Extract the [x, y] coordinate from the center of the cell holding the provided text.  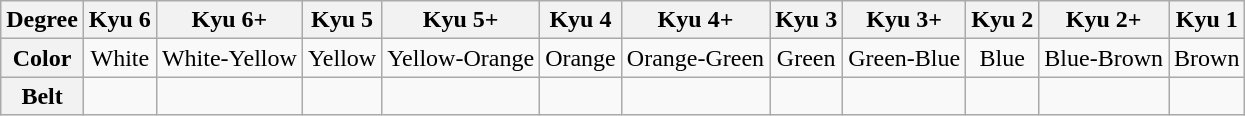
Yellow-Orange [461, 58]
Green [806, 58]
Orange-Green [695, 58]
Kyu 1 [1207, 20]
White-Yellow [229, 58]
Degree [42, 20]
Blue [1002, 58]
Color [42, 58]
Blue-Brown [1104, 58]
Orange [581, 58]
Kyu 4 [581, 20]
Kyu 5+ [461, 20]
Kyu 2 [1002, 20]
Belt [42, 96]
Kyu 3+ [904, 20]
White [120, 58]
Kyu 6+ [229, 20]
Kyu 5 [342, 20]
Green-Blue [904, 58]
Kyu 2+ [1104, 20]
Yellow [342, 58]
Kyu 3 [806, 20]
Kyu 6 [120, 20]
Brown [1207, 58]
Kyu 4+ [695, 20]
